Find where the given text appears and provide that cell's center as [x, y] coordinate. 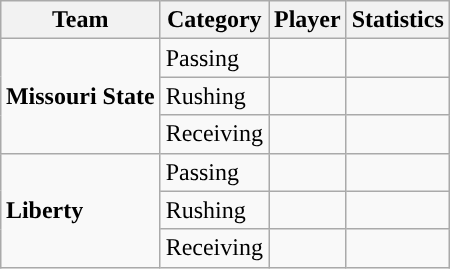
Liberty [80, 210]
Statistics [398, 20]
Team [80, 20]
Missouri State [80, 96]
Category [214, 20]
Player [307, 20]
